Provide the [X, Y] coordinate of the cell's center where the given text is located.  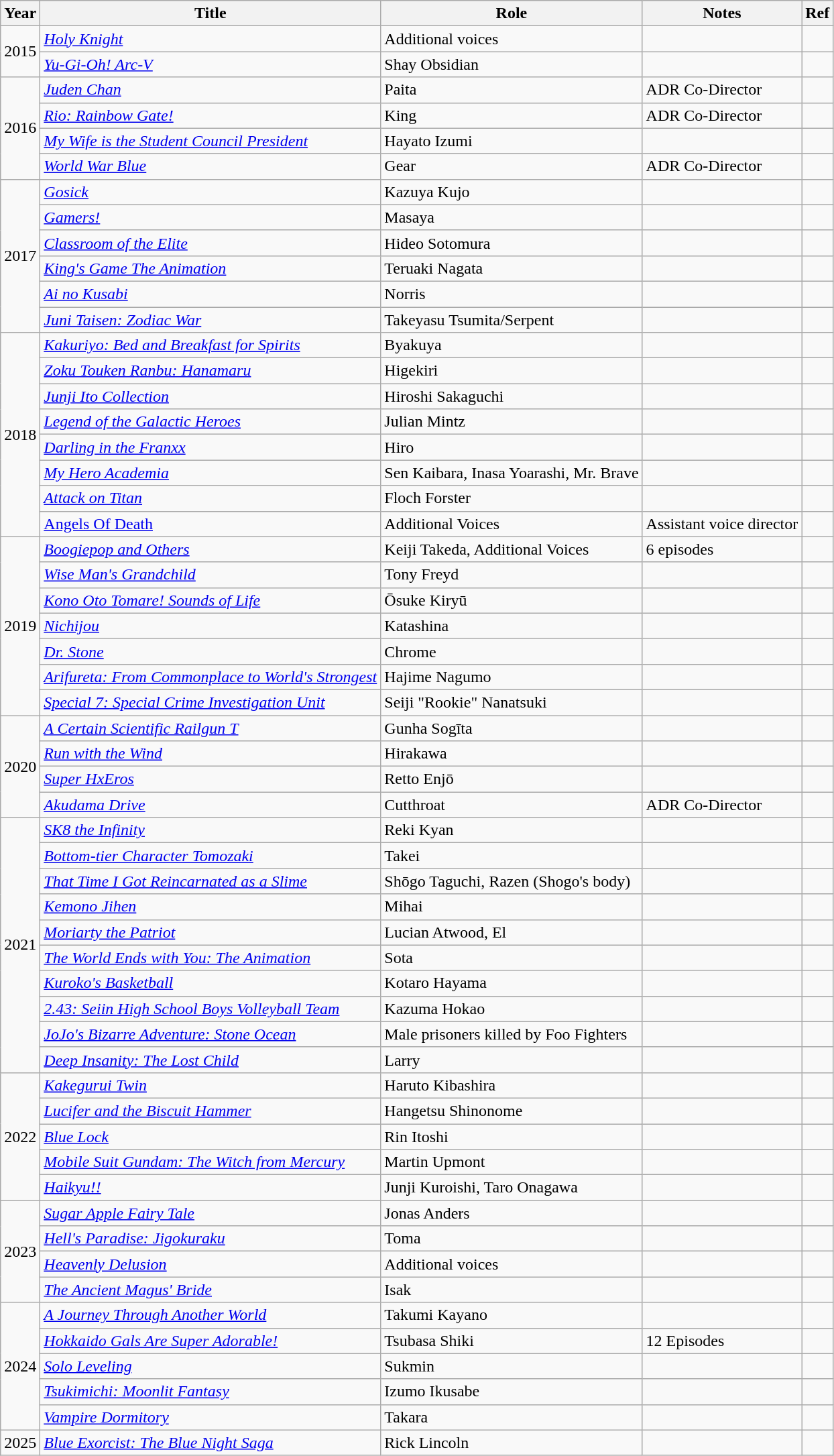
Takei [512, 856]
Holy Knight [211, 39]
Kazuya Kujo [512, 192]
Rio: Rainbow Gate! [211, 115]
Tsukimichi: Moonlit Fantasy [211, 1392]
SK8 the Infinity [211, 830]
Kakegurui Twin [211, 1085]
Seiji "Rookie" Nanatsuki [512, 702]
2018 [20, 435]
Chrome [512, 651]
2020 [20, 766]
Haikyu!! [211, 1188]
Kono Oto Tomare! Sounds of Life [211, 600]
Ref [818, 13]
Toma [512, 1239]
Hell's Paradise: Jigokuraku [211, 1239]
2025 [20, 1443]
Kotaro Hayama [512, 983]
Juden Chan [211, 90]
Hideo Sotomura [512, 243]
Hangetsu Shinonome [512, 1111]
Hokkaido Gals Are Super Adorable! [211, 1341]
Sukmin [512, 1366]
Gamers! [211, 217]
Year [20, 13]
Assistant voice director [722, 524]
Solo Leveling [211, 1366]
Jonas Anders [512, 1213]
Reki Kyan [512, 830]
Ai no Kusabi [211, 294]
Takumi Kayano [512, 1315]
Mihai [512, 907]
Heavenly Delusion [211, 1264]
6 episodes [722, 549]
Male prisoners killed by Foo Fighters [512, 1034]
Kuroko's Basketball [211, 983]
Kakuriyo: Bed and Breakfast for Spirits [211, 345]
Super HxEros [211, 779]
Akudama Drive [211, 805]
Role [512, 13]
King [512, 115]
Boogiepop and Others [211, 549]
Bottom-tier Character Tomozaki [211, 856]
Dr. Stone [211, 651]
Izumo Ikusabe [512, 1392]
Nichijou [211, 626]
Notes [722, 13]
Isak [512, 1290]
Sen Kaibara, Inasa Yoarashi, Mr. Brave [512, 473]
Classroom of the Elite [211, 243]
Yu-Gi-Oh! Arc-V [211, 64]
2023 [20, 1251]
2015 [20, 52]
Norris [512, 294]
Retto Enjō [512, 779]
2021 [20, 946]
Martin Upmont [512, 1162]
Rin Itoshi [512, 1137]
Junji Ito Collection [211, 396]
2019 [20, 626]
Legend of the Galactic Heroes [211, 422]
My Wife is the Student Council President [211, 141]
Julian Mintz [512, 422]
Moriarty the Patriot [211, 932]
Angels Of Death [211, 524]
Byakuya [512, 345]
Haruto Kibashira [512, 1085]
2024 [20, 1366]
Larry [512, 1060]
Attack on Titan [211, 498]
Hiro [512, 447]
Tony Freyd [512, 575]
Gear [512, 166]
Lucian Atwood, El [512, 932]
Hirakawa [512, 754]
Run with the Wind [211, 754]
Kemono Jihen [211, 907]
JoJo's Bizarre Adventure: Stone Ocean [211, 1034]
Special 7: Special Crime Investigation Unit [211, 702]
Lucifer and the Biscuit Hammer [211, 1111]
Additional Voices [512, 524]
Wise Man's Grandchild [211, 575]
Mobile Suit Gundam: The Witch from Mercury [211, 1162]
World War Blue [211, 166]
Hayato Izumi [512, 141]
2022 [20, 1136]
Zoku Touken Ranbu: Hanamaru [211, 371]
Keiji Takeda, Additional Voices [512, 549]
Cutthroat [512, 805]
Title [211, 13]
Katashina [512, 626]
Hiroshi Sakaguchi [512, 396]
Higekiri [512, 371]
Blue Exorcist: The Blue Night Saga [211, 1443]
Sugar Apple Fairy Tale [211, 1213]
Blue Lock [211, 1137]
Rick Lincoln [512, 1443]
Hajime Nagumo [512, 677]
Shay Obsidian [512, 64]
2016 [20, 128]
Junji Kuroishi, Taro Onagawa [512, 1188]
Paita [512, 90]
Ōsuke Kiryū [512, 600]
A Journey Through Another World [211, 1315]
2017 [20, 256]
Takeyasu Tsumita/Serpent [512, 320]
Kazuma Hokao [512, 1009]
Teruaki Nagata [512, 268]
12 Episodes [722, 1341]
That Time I Got Reincarnated as a Slime [211, 881]
Shōgo Taguchi, Razen (Shogo's body) [512, 881]
Arifureta: From Commonplace to World's Strongest [211, 677]
My Hero Academia [211, 473]
Juni Taisen: Zodiac War [211, 320]
Gosick [211, 192]
2.43: Seiin High School Boys Volleyball Team [211, 1009]
Gunha Sogīta [512, 728]
King's Game The Animation [211, 268]
Tsubasa Shiki [512, 1341]
The Ancient Magus' Bride [211, 1290]
Sota [512, 958]
Takara [512, 1417]
Masaya [512, 217]
The World Ends with You: The Animation [211, 958]
Darling in the Franxx [211, 447]
Floch Forster [512, 498]
A Certain Scientific Railgun T [211, 728]
Vampire Dormitory [211, 1417]
Deep Insanity: The Lost Child [211, 1060]
